Provide the [x, y] coordinate of the cell's center where the given text is located.  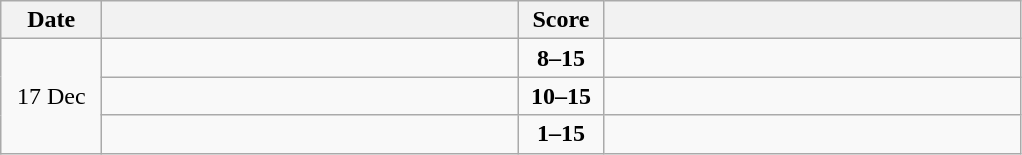
Score [561, 20]
1–15 [561, 134]
17 Dec [52, 96]
10–15 [561, 96]
Date [52, 20]
8–15 [561, 58]
